Detect which cell encompasses the target text, then output its [X, Y] center coordinate. 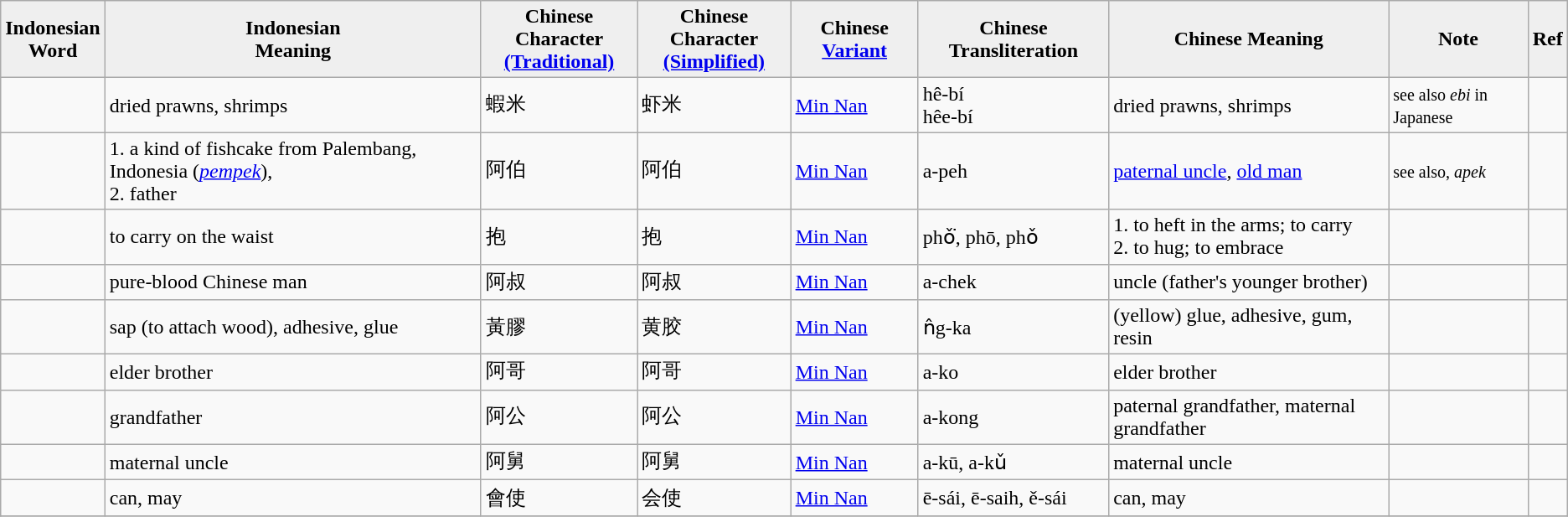
pure-blood Chinese man [293, 282]
see also ebi in Japanese [1458, 106]
1. a kind of fishcake from Palembang, Indonesia (pempek), 2. father [293, 171]
grandfather [293, 417]
paternal uncle, old man [1249, 171]
Chinese Variant [854, 39]
Note [1458, 39]
黃膠 [559, 327]
a-ko [1014, 372]
會使 [559, 498]
paternal grandfather, maternal grandfather [1249, 417]
会使 [714, 498]
hê-bíhêe-bí [1014, 106]
ē-sái, ē-saih, ě-sái [1014, 498]
1. to heft in the arms; to carry 2. to hug; to embrace [1249, 236]
a-peh [1014, 171]
黄胶 [714, 327]
Indonesian Meaning [293, 39]
(yellow) glue, adhesive, gum, resin [1249, 327]
Chinese Transliteration [1014, 39]
see also, apek [1458, 171]
Chinese Character (Traditional) [559, 39]
a-chek [1014, 282]
uncle (father's younger brother) [1249, 282]
to carry on the waist [293, 236]
a-kū, a-kǔ [1014, 463]
Ref [1548, 39]
n̂g-ka [1014, 327]
蝦米 [559, 106]
sap (to attach wood), adhesive, glue [293, 327]
phǒ͘, phō, phǒ [1014, 236]
Indonesian Word [53, 39]
Chinese Character (Simplified) [714, 39]
虾米 [714, 106]
a-kong [1014, 417]
Chinese Meaning [1249, 39]
